Capture the cell that displays the provided text and extract its [X, Y] central coordinate. 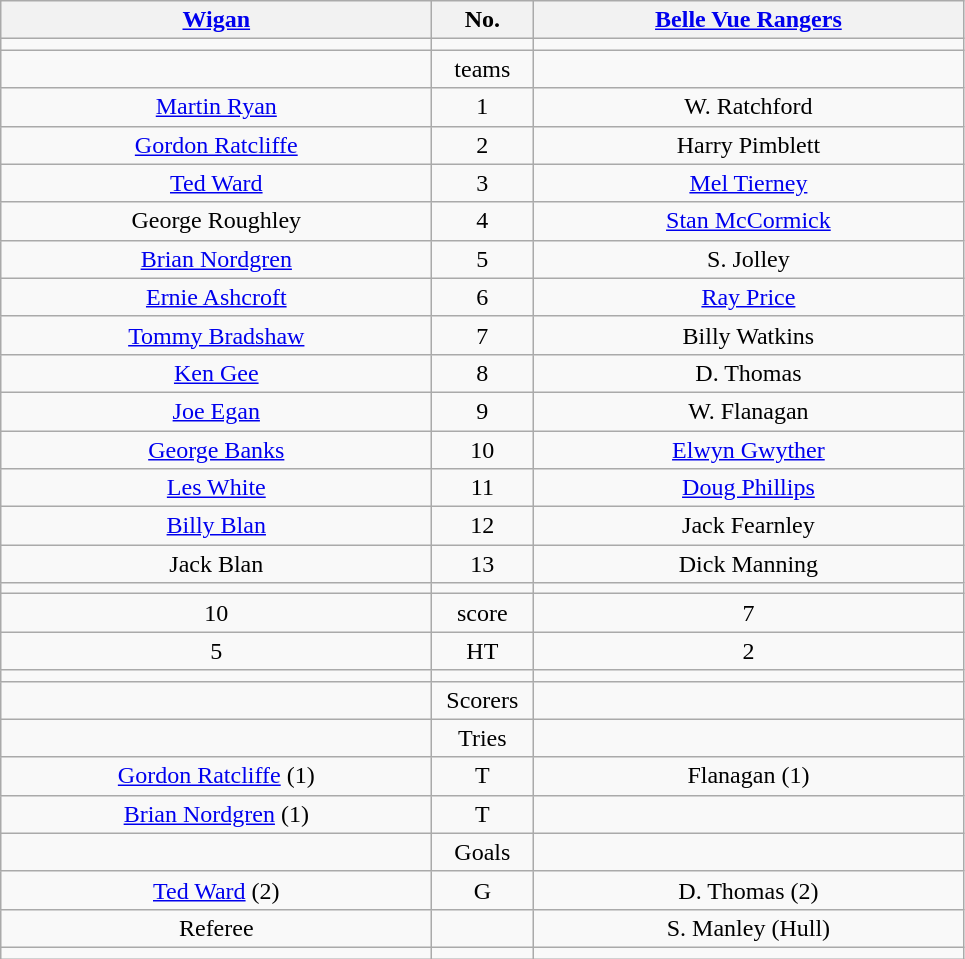
Stan McCormick [748, 221]
Goals [482, 852]
Flanagan (1) [748, 776]
Ken Gee [216, 373]
G [482, 890]
Mel Tierney [748, 183]
score [482, 613]
Gordon Ratcliffe [216, 145]
13 [482, 564]
Wigan [216, 20]
George Roughley [216, 221]
Tommy Bradshaw [216, 335]
W. Flanagan [748, 411]
3 [482, 183]
1 [482, 107]
Jack Fearnley [748, 526]
D. Thomas [748, 373]
Jack Blan [216, 564]
Ted Ward (2) [216, 890]
George Banks [216, 449]
Billy Watkins [748, 335]
9 [482, 411]
Elwyn Gwyther [748, 449]
Scorers [482, 700]
Tries [482, 738]
4 [482, 221]
D. Thomas (2) [748, 890]
Ernie Ashcroft [216, 297]
Harry Pimblett [748, 145]
Gordon Ratcliffe (1) [216, 776]
Joe Egan [216, 411]
Martin Ryan [216, 107]
S. Manley (Hull) [748, 928]
12 [482, 526]
Brian Nordgren (1) [216, 814]
teams [482, 69]
6 [482, 297]
Ray Price [748, 297]
11 [482, 488]
8 [482, 373]
Les White [216, 488]
Billy Blan [216, 526]
Ted Ward [216, 183]
W. Ratchford [748, 107]
Brian Nordgren [216, 259]
HT [482, 651]
No. [482, 20]
Dick Manning [748, 564]
Doug Phillips [748, 488]
Referee [216, 928]
S. Jolley [748, 259]
Belle Vue Rangers [748, 20]
